Extract the (X, Y) coordinate from the center of the cell holding the provided text.  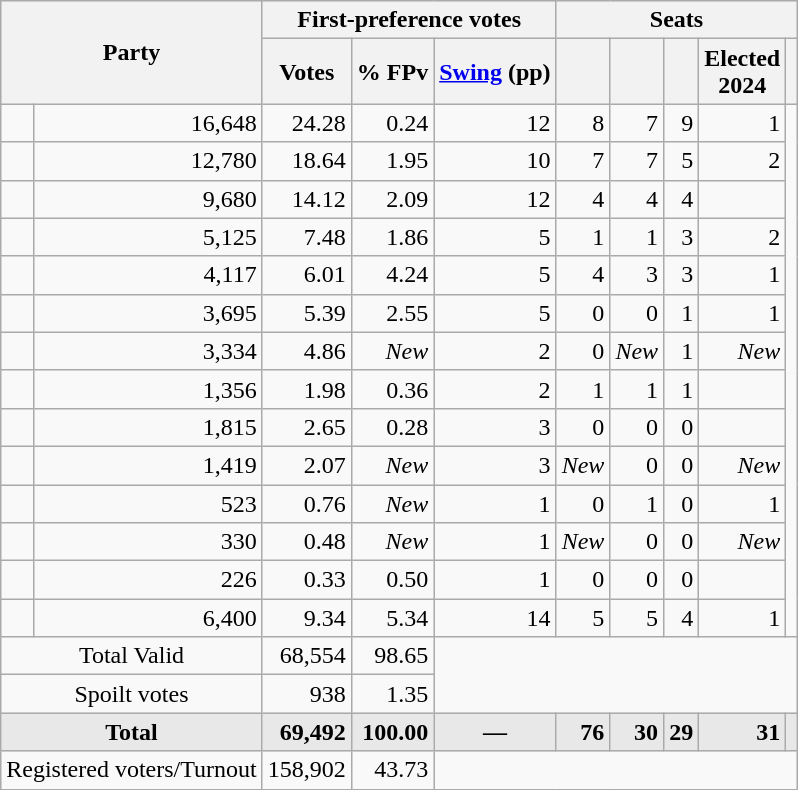
14.12 (306, 199)
2.55 (392, 313)
29 (682, 732)
100.00 (392, 732)
6,400 (148, 618)
4.86 (306, 351)
0.48 (306, 542)
18.64 (306, 161)
226 (148, 580)
3,695 (148, 313)
Registered voters/Turnout (132, 770)
938 (306, 694)
1,815 (148, 427)
7.48 (306, 237)
31 (742, 732)
68,554 (306, 656)
69,492 (306, 732)
158,902 (306, 770)
First-preference votes (409, 20)
1.95 (392, 161)
9,680 (148, 199)
Party (132, 52)
0.50 (392, 580)
Votes (306, 72)
Seats (676, 20)
1,419 (148, 465)
Spoilt votes (132, 694)
76 (583, 732)
16,648 (148, 123)
9.34 (306, 618)
5.34 (392, 618)
4,117 (148, 275)
0.24 (392, 123)
6.01 (306, 275)
1.35 (392, 694)
30 (637, 732)
98.65 (392, 656)
3,334 (148, 351)
24.28 (306, 123)
4.24 (392, 275)
5,125 (148, 237)
2.65 (306, 427)
Total (132, 732)
0.76 (306, 503)
330 (148, 542)
0.36 (392, 389)
523 (148, 503)
10 (495, 161)
Elected2024 (742, 72)
5.39 (306, 313)
2.09 (392, 199)
2.07 (306, 465)
Total Valid (132, 656)
14 (495, 618)
— (495, 732)
1.86 (392, 237)
% FPv (392, 72)
12,780 (148, 161)
0.33 (306, 580)
Swing (pp) (495, 72)
43.73 (392, 770)
1.98 (306, 389)
8 (583, 123)
9 (682, 123)
0.28 (392, 427)
1,356 (148, 389)
